Return the [X, Y] coordinate for the center point of the cell that contains the specified text.  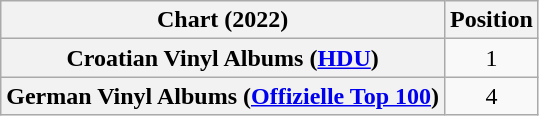
4 [492, 96]
Chart (2022) [223, 20]
German Vinyl Albums (Offizielle Top 100) [223, 96]
Croatian Vinyl Albums (HDU) [223, 58]
1 [492, 58]
Position [492, 20]
